Find where the given text appears and provide that cell's center as [X, Y] coordinate. 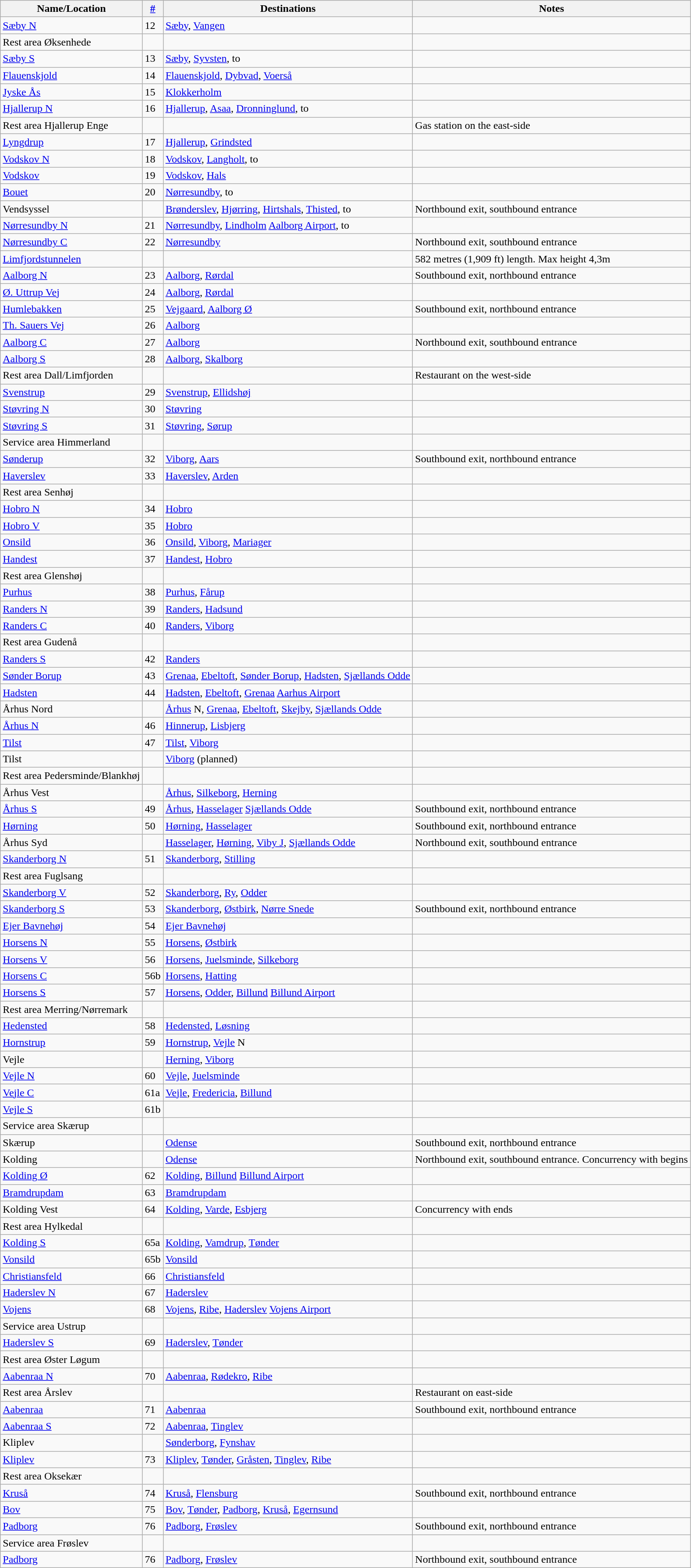
Skanderborg V [71, 892]
63 [152, 1193]
70 [152, 1376]
69 [152, 1343]
Bov [71, 1509]
Århus, Hasselager Sjællands Odde [288, 809]
43 [152, 676]
Haderslev S [71, 1343]
Haderslev [288, 1293]
Århus Syd [71, 842]
52 [152, 892]
Skanderborg, Ry, Odder [288, 892]
Viborg, Aars [288, 459]
50 [152, 826]
Horsens, Hatting [288, 976]
Service area Himmerland [71, 442]
Rest area Fuglsang [71, 876]
40 [152, 626]
Aabenraa S [71, 1426]
Hornstrup [71, 1043]
51 [152, 859]
Sæby S [71, 59]
22 [152, 242]
32 [152, 459]
Hørning, Hasselager [288, 826]
Kolding [71, 1159]
Hadsten, Ebeltoft, Grenaa Aarhus Airport [288, 692]
Rest area Dall/Limfjorden [71, 375]
Lyngdrup [71, 142]
Aabenraa, Rødekro, Ribe [288, 1376]
13 [152, 59]
Ø. Uttrup Vej [71, 292]
73 [152, 1459]
30 [152, 409]
Service area Ustrup [71, 1326]
28 [152, 359]
29 [152, 392]
Rest area Årslev [71, 1393]
Aabenraa N [71, 1376]
Skanderborg, Stilling [288, 859]
24 [152, 292]
Århus Vest [71, 793]
74 [152, 1493]
Horsens N [71, 942]
Hobro N [71, 509]
54 [152, 926]
23 [152, 276]
Vejle [71, 1059]
18 [152, 159]
Northbound exit, southbound entrance. Concurrency with begins [552, 1159]
38 [152, 592]
Horsens, Østbirk [288, 942]
Kliplev, Tønder, Gråsten, Tinglev, Ribe [288, 1459]
Kruså [71, 1493]
62 [152, 1176]
49 [152, 809]
Rest area Øster Løgum [71, 1359]
Nørresundby C [71, 242]
Vejle, Juelsminde [288, 1076]
53 [152, 909]
Purhus [71, 592]
Brønderslev, Hjørring, Hirtshals, Thisted, to [288, 209]
Vojens [71, 1310]
55 [152, 942]
Randers C [71, 626]
Haderslev, Tønder [288, 1343]
Tilst, Viborg [288, 743]
Hadsten [71, 692]
Aalborg, Skalborg [288, 359]
Hinnerup, Lisbjerg [288, 726]
Destinations [288, 9]
Rest area Pedersminde/Blankhøj [71, 776]
Handest [71, 559]
56b [152, 976]
Sæby N [71, 25]
72 [152, 1426]
27 [152, 342]
Nørresundby [288, 242]
57 [152, 992]
582 metres (1,909 ft) length. Max height 4,3m [552, 259]
31 [152, 425]
64 [152, 1209]
Århus N, Grenaa, Ebeltoft, Skejby, Sjællands Odde [288, 709]
Bov, Tønder, Padborg, Kruså, Egernsund [288, 1509]
Hjallerup N [71, 109]
Flauenskjold, Dybvad, Voerså [288, 75]
Concurrency with ends [552, 1209]
Rest area Merring/Nørremark [71, 1009]
Service area Skærup [71, 1126]
12 [152, 25]
15 [152, 92]
42 [152, 659]
Kolding, Vamdrup, Tønder [288, 1242]
Nørresundby N [71, 226]
61b [152, 1109]
Nørresundby, to [288, 192]
Horsens S [71, 992]
Rest area Øksenhede [71, 42]
Randers N [71, 609]
Kolding Vest [71, 1209]
44 [152, 692]
Name/Location [71, 9]
Hørning [71, 826]
46 [152, 726]
Randers S [71, 659]
75 [152, 1509]
65b [152, 1259]
Rest area Oksekær [71, 1476]
Skanderborg, Østbirk, Nørre Snede [288, 909]
Vodskov, Langholt, to [288, 159]
Purhus, Fårup [288, 592]
16 [152, 109]
Sæby, Vangen [288, 25]
21 [152, 226]
67 [152, 1293]
39 [152, 609]
Grenaa, Ebeltoft, Sønder Borup, Hadsten, Sjællands Odde [288, 676]
37 [152, 559]
33 [152, 475]
Haderslev N [71, 1293]
Svenstrup, Ellidshøj [288, 392]
Horsens, Juelsminde, Silkeborg [288, 959]
66 [152, 1276]
Skanderborg N [71, 859]
Vejle C [71, 1093]
Hasselager, Hørning, Viby J, Sjællands Odde [288, 842]
Kolding Ø [71, 1176]
Støvring, Sørup [288, 425]
Handest, Hobro [288, 559]
Vejle, Fredericia, Billund [288, 1093]
Horsens V [71, 959]
26 [152, 326]
Jyske Ås [71, 92]
Vejle S [71, 1109]
Støvring S [71, 425]
34 [152, 509]
Århus S [71, 809]
14 [152, 75]
Hedensted [71, 1026]
Rest area Hjallerup Enge [71, 125]
Svenstrup [71, 392]
Viborg (planned) [288, 759]
Flauenskjold [71, 75]
Gas station on the east-side [552, 125]
58 [152, 1026]
Sønder Borup [71, 676]
Århus N [71, 726]
Skanderborg S [71, 909]
65a [152, 1242]
Th. Sauers Vej [71, 326]
Aalborg S [71, 359]
Sønderborg, Fynshav [288, 1443]
Støvring [288, 409]
Kolding, Varde, Esbjerg [288, 1209]
Kolding S [71, 1242]
Rest area Glenshøj [71, 576]
Vendsyssel [71, 209]
Hjallerup, Grindsted [288, 142]
Notes [552, 9]
Nørresundby, Lindholm Aalborg Airport, to [288, 226]
Horsens C [71, 976]
Haverslev [71, 475]
Horsens, Odder, Billund Billund Airport [288, 992]
Onsild, Viborg, Mariager [288, 542]
Limfjordstunnelen [71, 259]
Hedensted, Løsning [288, 1026]
Århus, Silkeborg, Herning [288, 793]
Randers [288, 659]
60 [152, 1076]
Skærup [71, 1143]
Haverslev, Arden [288, 475]
Rest area Senhøj [71, 492]
Aalborg N [71, 276]
47 [152, 743]
Bouet [71, 192]
68 [152, 1310]
17 [152, 142]
19 [152, 175]
Vejle N [71, 1076]
35 [152, 526]
71 [152, 1409]
Vodskov, Hals [288, 175]
Aalborg C [71, 342]
Restaurant on the west-side [552, 375]
Herning, Viborg [288, 1059]
Randers, Hadsund [288, 609]
59 [152, 1043]
Vodskov [71, 175]
56 [152, 959]
Sæby, Syvsten, to [288, 59]
Rest area Hylkedal [71, 1226]
Vodskov N [71, 159]
Århus Nord [71, 709]
61a [152, 1093]
Kolding, Billund Billund Airport [288, 1176]
20 [152, 192]
Vejgaard, Aalborg Ø [288, 309]
Sønderup [71, 459]
Hjallerup, Asaa, Dronninglund, to [288, 109]
Hornstrup, Vejle N [288, 1043]
25 [152, 309]
Vojens, Ribe, Haderslev Vojens Airport [288, 1310]
Kruså, Flensburg [288, 1493]
Humlebakken [71, 309]
Hobro V [71, 526]
# [152, 9]
Service area Frøslev [71, 1543]
Støvring N [71, 409]
Klokkerholm [288, 92]
Rest area Gudenå [71, 642]
Onsild [71, 542]
Aabenraa, Tinglev [288, 1426]
Randers, Viborg [288, 626]
36 [152, 542]
Restaurant on east-side [552, 1393]
